Provide the (X, Y) coordinate of the cell's center where the given text is located.  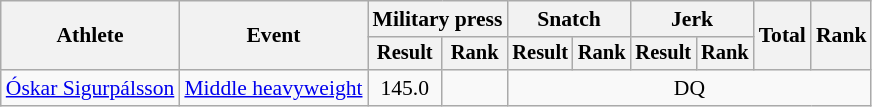
Snatch (568, 19)
Jerk (692, 19)
Óskar Sigurpálsson (90, 88)
Athlete (90, 36)
Middle heavyweight (273, 88)
Total (782, 36)
Event (273, 36)
DQ (689, 88)
Military press (438, 19)
145.0 (405, 88)
